For the text-containing cell, return its midpoint in [x, y] coordinate format. 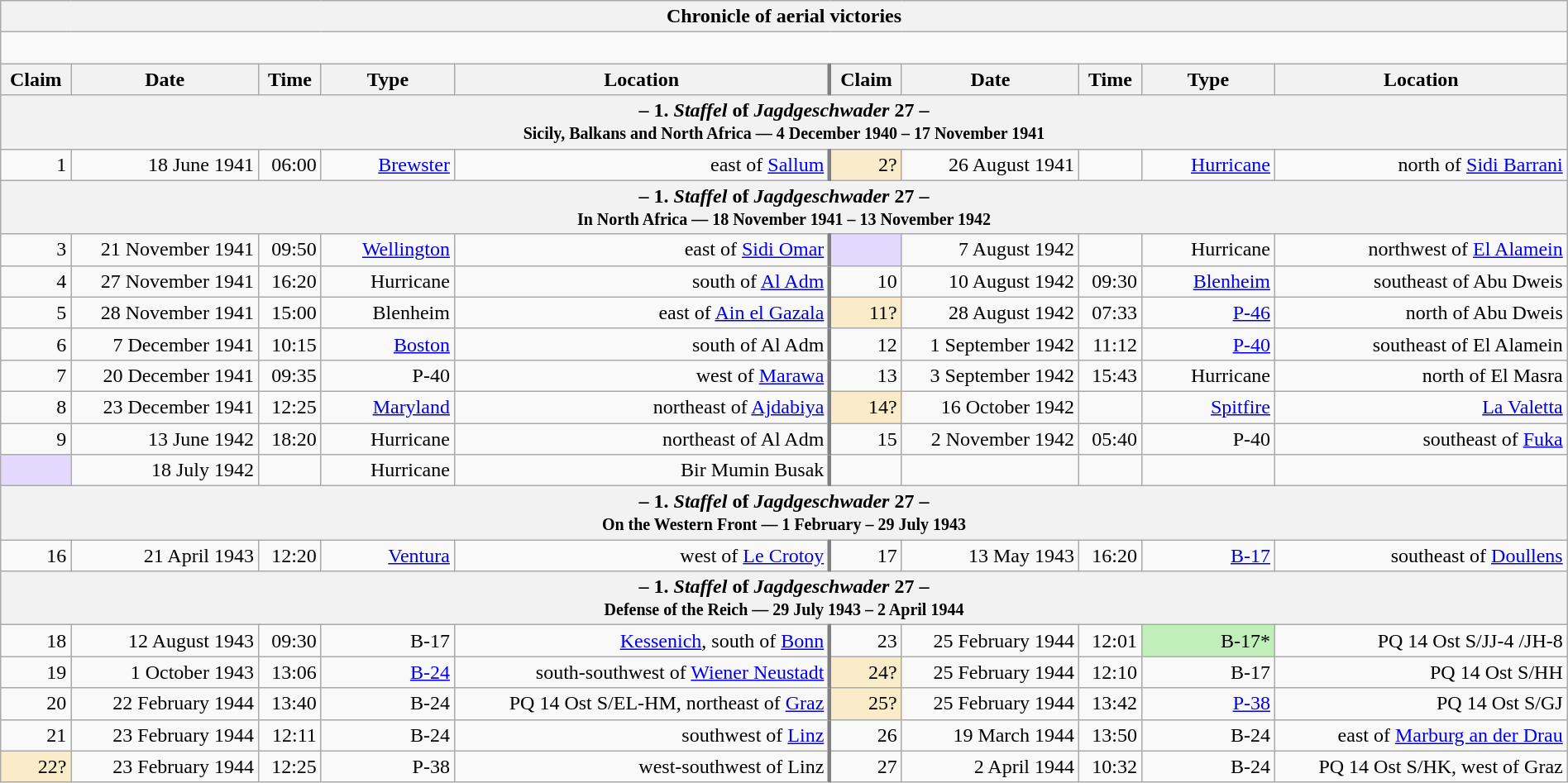
2 April 1944 [990, 766]
12:11 [290, 735]
Boston [387, 344]
18:20 [290, 439]
05:40 [1111, 439]
PQ 14 Ost S/HK, west of Graz [1422, 766]
Bir Mumin Busak [642, 470]
Spitfire [1207, 407]
27 November 1941 [165, 281]
18 June 1941 [165, 165]
1 September 1942 [990, 344]
1 October 1943 [165, 672]
13 May 1943 [990, 556]
28 November 1941 [165, 313]
12 August 1943 [165, 641]
4 [36, 281]
east of Sallum [642, 165]
Wellington [387, 250]
19 March 1944 [990, 735]
1 [36, 165]
18 July 1942 [165, 470]
09:50 [290, 250]
2? [865, 165]
west-southwest of Linz [642, 766]
PQ 14 Ost S/EL-HM, northeast of Graz [642, 704]
26 August 1941 [990, 165]
east of Ain el Gazala [642, 313]
PQ 14 Ost S/GJ [1422, 704]
20 [36, 704]
– 1. Staffel of Jagdgeschwader 27 –On the Western Front — 1 February – 29 July 1943 [784, 513]
southwest of Linz [642, 735]
13:50 [1111, 735]
– 1. Staffel of Jagdgeschwader 27 –Sicily, Balkans and North Africa — 4 December 1940 – 17 November 1941 [784, 122]
25? [865, 704]
north of Sidi Barrani [1422, 165]
23 December 1941 [165, 407]
southeast of Doullens [1422, 556]
7 [36, 375]
21 November 1941 [165, 250]
Chronicle of aerial victories [784, 17]
south-southwest of Wiener Neustadt [642, 672]
13:42 [1111, 704]
north of Abu Dweis [1422, 313]
17 [865, 556]
north of El Masra [1422, 375]
22? [36, 766]
13 June 1942 [165, 439]
Maryland [387, 407]
21 April 1943 [165, 556]
22 February 1944 [165, 704]
PQ 14 Ost S/JJ-4 /JH-8 [1422, 641]
06:00 [290, 165]
west of Le Crotoy [642, 556]
27 [865, 766]
12 [865, 344]
PQ 14 Ost S/HH [1422, 672]
Kessenich, south of Bonn [642, 641]
west of Marawa [642, 375]
15 [865, 439]
14? [865, 407]
9 [36, 439]
24? [865, 672]
3 September 1942 [990, 375]
10:15 [290, 344]
P-46 [1207, 313]
15:00 [290, 313]
6 [36, 344]
26 [865, 735]
La Valetta [1422, 407]
28 August 1942 [990, 313]
10:32 [1111, 766]
09:35 [290, 375]
23 [865, 641]
Ventura [387, 556]
3 [36, 250]
10 August 1942 [990, 281]
13:06 [290, 672]
Brewster [387, 165]
15:43 [1111, 375]
east of Marburg an der Drau [1422, 735]
northwest of El Alamein [1422, 250]
07:33 [1111, 313]
northeast of Ajdabiya [642, 407]
east of Sidi Omar [642, 250]
12:20 [290, 556]
11? [865, 313]
southeast of Abu Dweis [1422, 281]
5 [36, 313]
19 [36, 672]
20 December 1941 [165, 375]
B-17* [1207, 641]
13:40 [290, 704]
7 August 1942 [990, 250]
21 [36, 735]
16 [36, 556]
12:10 [1111, 672]
– 1. Staffel of Jagdgeschwader 27 –In North Africa — 18 November 1941 – 13 November 1942 [784, 207]
12:01 [1111, 641]
7 December 1941 [165, 344]
– 1. Staffel of Jagdgeschwader 27 –Defense of the Reich — 29 July 1943 – 2 April 1944 [784, 599]
2 November 1942 [990, 439]
southeast of Fuka [1422, 439]
13 [865, 375]
southeast of El Alamein [1422, 344]
10 [865, 281]
northeast of Al Adm [642, 439]
11:12 [1111, 344]
18 [36, 641]
8 [36, 407]
16 October 1942 [990, 407]
